From the cell containing the given text, extract its center point as [X, Y] coordinate. 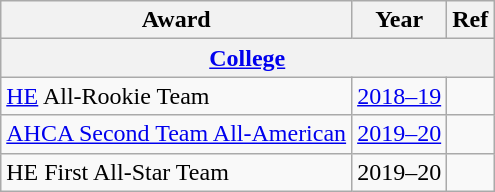
HE All-Rookie Team [176, 96]
College [248, 58]
Ref [470, 20]
AHCA Second Team All-American [176, 134]
2018–19 [400, 96]
Award [176, 20]
Year [400, 20]
HE First All-Star Team [176, 172]
